Output the [x, y] coordinate of the center of the cell containing the given text.  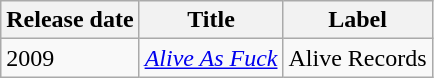
Alive As Fuck [211, 58]
2009 [70, 58]
Alive Records [358, 58]
Release date [70, 20]
Label [358, 20]
Title [211, 20]
